Capture the cell that displays the provided text and extract its (x, y) central coordinate. 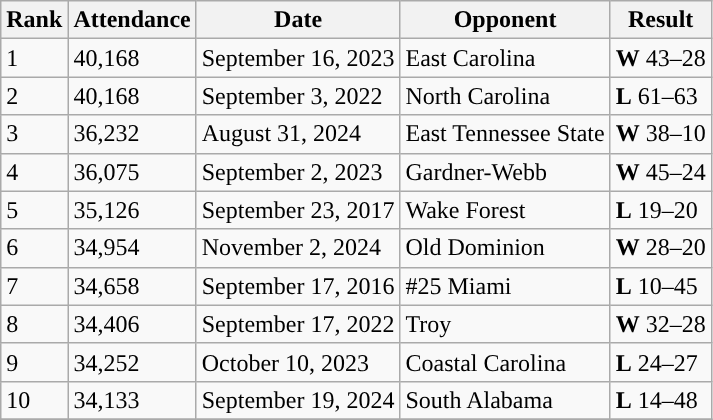
34,252 (132, 362)
34,954 (132, 248)
L 24–27 (660, 362)
Opponent (505, 20)
September 17, 2016 (298, 286)
L 14–48 (660, 400)
Troy (505, 324)
September 2, 2023 (298, 172)
September 16, 2023 (298, 58)
5 (34, 210)
W 43–28 (660, 58)
34,406 (132, 324)
September 17, 2022 (298, 324)
34,658 (132, 286)
L 10–45 (660, 286)
Coastal Carolina (505, 362)
7 (34, 286)
September 23, 2017 (298, 210)
6 (34, 248)
W 45–24 (660, 172)
September 3, 2022 (298, 96)
2 (34, 96)
35,126 (132, 210)
36,232 (132, 134)
October 10, 2023 (298, 362)
Attendance (132, 20)
Rank (34, 20)
Old Dominion (505, 248)
East Carolina (505, 58)
L 19–20 (660, 210)
North Carolina (505, 96)
L 61–63 (660, 96)
9 (34, 362)
3 (34, 134)
August 31, 2024 (298, 134)
W 28–20 (660, 248)
34,133 (132, 400)
W 38–10 (660, 134)
September 19, 2024 (298, 400)
1 (34, 58)
Result (660, 20)
W 32–28 (660, 324)
4 (34, 172)
November 2, 2024 (298, 248)
10 (34, 400)
Wake Forest (505, 210)
8 (34, 324)
Date (298, 20)
#25 Miami (505, 286)
Gardner-Webb (505, 172)
36,075 (132, 172)
East Tennessee State (505, 134)
South Alabama (505, 400)
